Return [X, Y] of the center of cell containing provided text 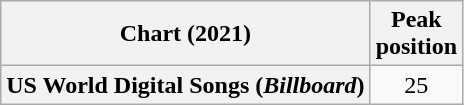
25 [416, 85]
US World Digital Songs (Billboard) [186, 85]
Peakposition [416, 34]
Chart (2021) [186, 34]
